Output the (x, y) coordinate of the center of the cell containing the given text.  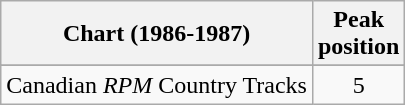
Canadian RPM Country Tracks (157, 85)
Chart (1986-1987) (157, 34)
5 (358, 85)
Peakposition (358, 34)
